From the cell containing the given text, extract its center point as [X, Y] coordinate. 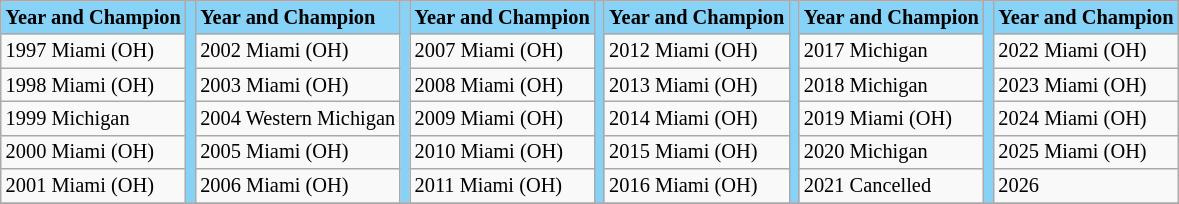
2021 Cancelled [892, 186]
2006 Miami (OH) [298, 186]
2022 Miami (OH) [1086, 51]
2016 Miami (OH) [696, 186]
2010 Miami (OH) [502, 152]
2005 Miami (OH) [298, 152]
2000 Miami (OH) [94, 152]
2009 Miami (OH) [502, 118]
2012 Miami (OH) [696, 51]
2020 Michigan [892, 152]
2018 Michigan [892, 85]
1997 Miami (OH) [94, 51]
2001 Miami (OH) [94, 186]
2003 Miami (OH) [298, 85]
2007 Miami (OH) [502, 51]
2025 Miami (OH) [1086, 152]
2015 Miami (OH) [696, 152]
2017 Michigan [892, 51]
2013 Miami (OH) [696, 85]
2023 Miami (OH) [1086, 85]
2026 [1086, 186]
2002 Miami (OH) [298, 51]
2004 Western Michigan [298, 118]
2011 Miami (OH) [502, 186]
2014 Miami (OH) [696, 118]
2019 Miami (OH) [892, 118]
2008 Miami (OH) [502, 85]
1998 Miami (OH) [94, 85]
1999 Michigan [94, 118]
2024 Miami (OH) [1086, 118]
